Search for the cell housing the specified text and yield its [X, Y] center coordinate. 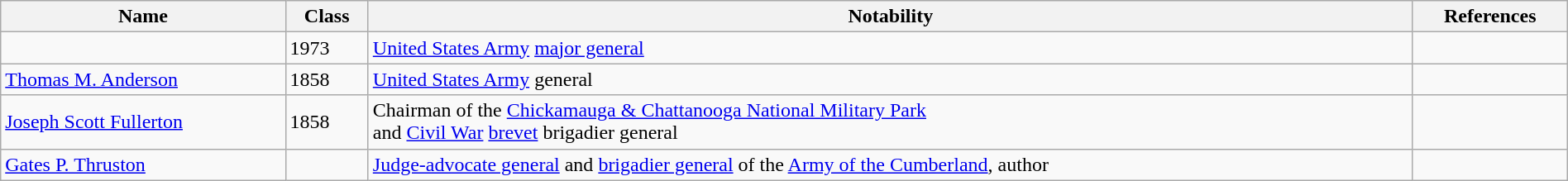
Class [327, 17]
Thomas M. Anderson [143, 79]
Judge-advocate general and brigadier general of the Army of the Cumberland, author [890, 164]
United States Army general [890, 79]
References [1490, 17]
United States Army major general [890, 48]
Notability [890, 17]
1973 [327, 48]
Gates P. Thruston [143, 164]
Chairman of the Chickamauga & Chattanooga National Military Parkand Civil War brevet brigadier general [890, 122]
Name [143, 17]
Joseph Scott Fullerton [143, 122]
